Locate the cell with the specified text and output its [X, Y] center coordinate. 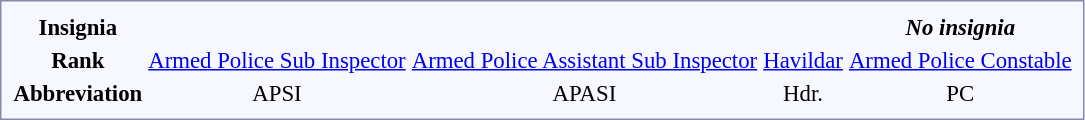
Havildar [804, 60]
Abbreviation [78, 93]
Armed Police Sub Inspector [278, 60]
No insignia [960, 27]
Insignia [78, 27]
Armed Police Assistant Sub Inspector [584, 60]
APASI [584, 93]
Rank [78, 60]
PC [960, 93]
APSI [278, 93]
Hdr. [804, 93]
Armed Police Constable [960, 60]
